Return [X, Y] of the center of cell containing provided text 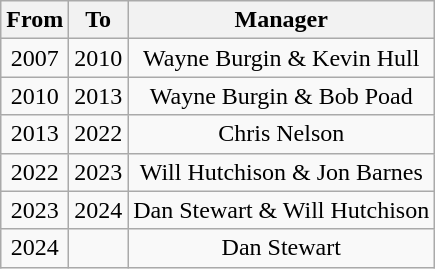
Wayne Burgin & Kevin Hull [282, 58]
Dan Stewart & Will Hutchison [282, 210]
Manager [282, 20]
2007 [35, 58]
To [98, 20]
Will Hutchison & Jon Barnes [282, 172]
Dan Stewart [282, 248]
Wayne Burgin & Bob Poad [282, 96]
Chris Nelson [282, 134]
From [35, 20]
